Find where the given text appears and provide that cell's center as [X, Y] coordinate. 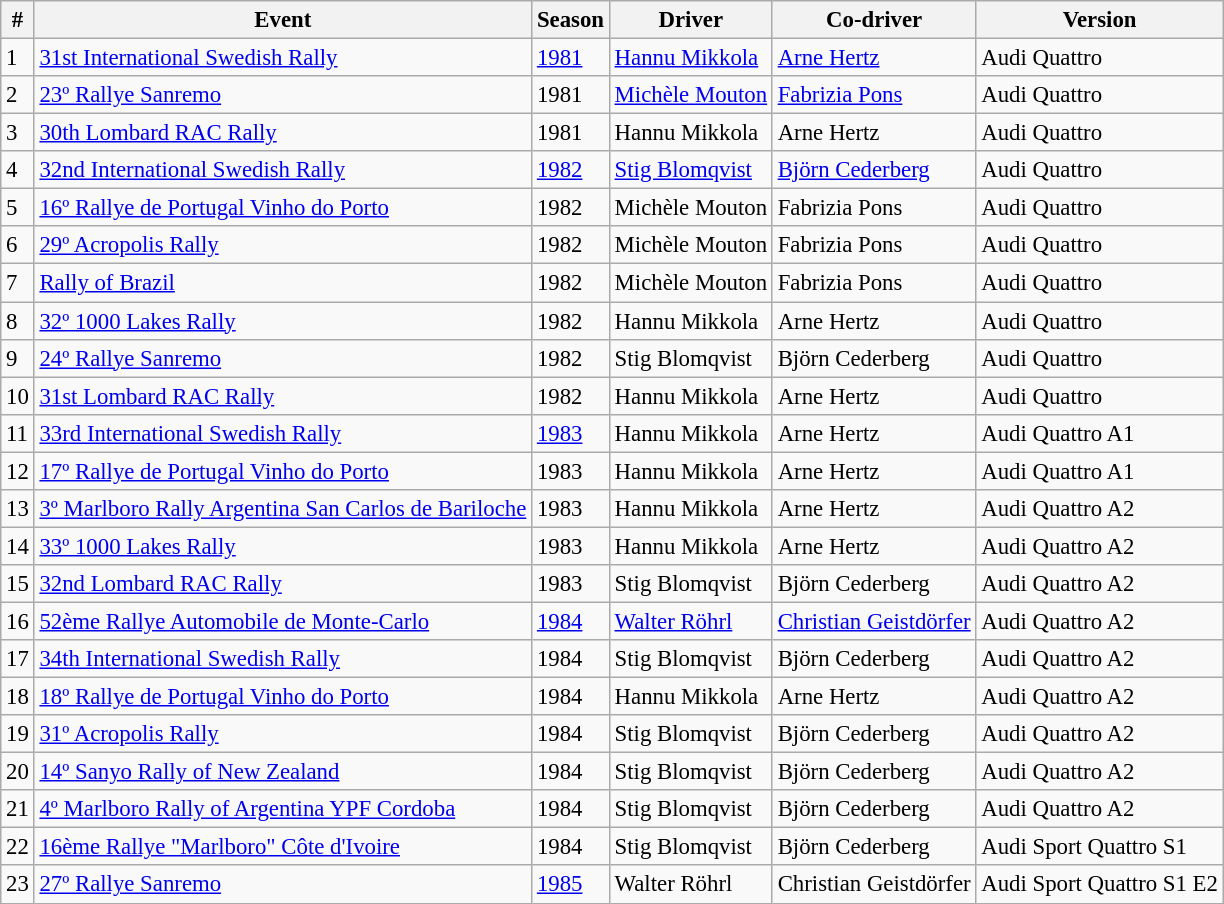
15 [18, 584]
33º 1000 Lakes Rally [282, 546]
9 [18, 358]
3º Marlboro Rally Argentina San Carlos de Bariloche [282, 509]
Rally of Brazil [282, 283]
Driver [690, 20]
32nd International Swedish Rally [282, 170]
24º Rallye Sanremo [282, 358]
2 [18, 95]
# [18, 20]
29º Acropolis Rally [282, 245]
Audi Sport Quattro S1 E2 [1100, 885]
5 [18, 208]
13 [18, 509]
Version [1100, 20]
11 [18, 433]
34th International Swedish Rally [282, 659]
Event [282, 20]
10 [18, 396]
20 [18, 772]
4º Marlboro Rally of Argentina YPF Cordoba [282, 809]
30th Lombard RAC Rally [282, 133]
12 [18, 471]
31º Acropolis Rally [282, 734]
6 [18, 245]
8 [18, 321]
4 [18, 170]
19 [18, 734]
Season [571, 20]
16ème Rallye "Marlboro" Côte d'Ivoire [282, 847]
16º Rallye de Portugal Vinho do Porto [282, 208]
52ème Rallye Automobile de Monte-Carlo [282, 621]
14º Sanyo Rally of New Zealand [282, 772]
27º Rallye Sanremo [282, 885]
17º Rallye de Portugal Vinho do Porto [282, 471]
21 [18, 809]
1985 [571, 885]
16 [18, 621]
18º Rallye de Portugal Vinho do Porto [282, 697]
32º 1000 Lakes Rally [282, 321]
7 [18, 283]
31st International Swedish Rally [282, 58]
22 [18, 847]
1 [18, 58]
Co-driver [874, 20]
33rd International Swedish Rally [282, 433]
17 [18, 659]
Audi Sport Quattro S1 [1100, 847]
32nd Lombard RAC Rally [282, 584]
23 [18, 885]
23º Rallye Sanremo [282, 95]
18 [18, 697]
3 [18, 133]
14 [18, 546]
31st Lombard RAC Rally [282, 396]
